Search for the cell housing the specified text and yield its [X, Y] center coordinate. 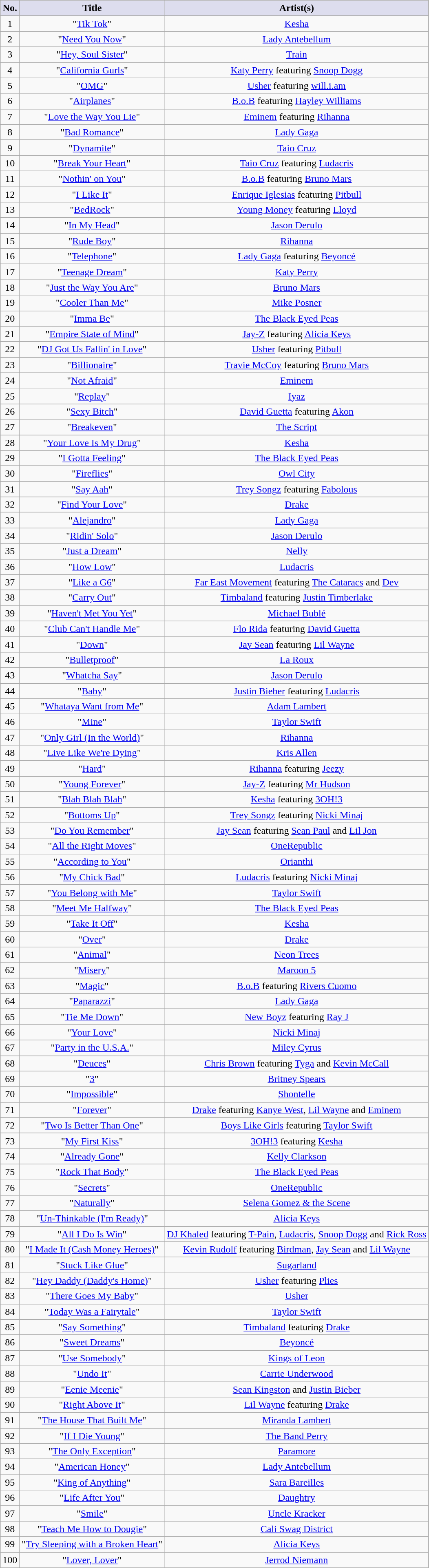
David Guetta featuring Akon [297, 411]
Eminem [297, 380]
"Empire State of Mind" [92, 334]
Justin Bieber featuring Ludacris [297, 691]
Usher [297, 1296]
22 [10, 349]
"Deuces" [92, 1063]
42 [10, 660]
B.o.B featuring Bruno Mars [297, 179]
"Breakeven" [92, 427]
26 [10, 411]
Usher featuring Plies [297, 1281]
Katy Perry featuring Snoop Dogg [297, 70]
"Tik Tok" [92, 24]
"Imma Be" [92, 318]
Jay-Z featuring Mr Hudson [297, 784]
"Stuck Like Glue" [92, 1265]
94 [10, 1467]
Jay Sean featuring Sean Paul and Lil Jon [297, 830]
"Nothin' on You" [92, 179]
64 [10, 1001]
"Take It Off" [92, 923]
"Replay" [92, 396]
Usher featuring will.i.am [297, 86]
Kris Allen [297, 753]
Flo Rida featuring David Guetta [297, 629]
15 [10, 241]
3 [10, 55]
"Undo It" [92, 1374]
60 [10, 939]
95 [10, 1482]
58 [10, 908]
41 [10, 644]
"Your Love" [92, 1032]
Bruno Mars [297, 287]
"The Only Exception" [92, 1451]
1 [10, 24]
32 [10, 505]
"Whataya Want from Me" [92, 707]
20 [10, 318]
61 [10, 955]
"Whatcha Say" [92, 675]
Orianthi [297, 861]
"Your Love Is My Drug" [92, 442]
65 [10, 1017]
70 [10, 1094]
Selena Gomez & the Scene [297, 1203]
47 [10, 738]
59 [10, 923]
"Animal" [92, 955]
"Magic" [92, 986]
"My First Kiss" [92, 1141]
"Just the Way You Are" [92, 287]
"Sweet Dreams" [92, 1343]
Trey Songz featuring Fabolous [297, 489]
63 [10, 986]
"I Made It (Cash Money Heroes)" [92, 1250]
83 [10, 1296]
"My Chick Bad" [92, 877]
99 [10, 1544]
Chris Brown featuring Tyga and Kevin McCall [297, 1063]
"Live Like We're Dying" [92, 753]
"Need You Now" [92, 39]
75 [10, 1172]
Boys Like Girls featuring Taylor Swift [297, 1125]
27 [10, 427]
21 [10, 334]
"Like a G6" [92, 582]
Adam Lambert [297, 707]
7 [10, 117]
"Club Can't Handle Me" [92, 629]
"Down" [92, 644]
Miranda Lambert [297, 1420]
"I Like It" [92, 194]
Rihanna featuring Jeezy [297, 769]
44 [10, 691]
Jerrod Niemann [297, 1560]
Trey Songz featuring Nicki Minaj [297, 815]
43 [10, 675]
"The House That Built Me" [92, 1420]
92 [10, 1435]
100 [10, 1560]
"Rock That Body" [92, 1172]
72 [10, 1125]
"OMG" [92, 86]
"How Low" [92, 567]
77 [10, 1203]
62 [10, 970]
3OH!3 featuring Kesha [297, 1141]
Travie McCoy featuring Bruno Mars [297, 365]
"Today Was a Fairytale" [92, 1312]
"Baby" [92, 691]
12 [10, 194]
Usher featuring Pitbull [297, 349]
69 [10, 1079]
Lil Wayne featuring Drake [297, 1405]
Miley Cyrus [297, 1048]
Timbaland featuring Drake [297, 1327]
18 [10, 287]
"Two Is Better Than One" [92, 1125]
Sara Bareilles [297, 1482]
"Mine" [92, 722]
38 [10, 598]
"3" [92, 1079]
33 [10, 520]
85 [10, 1327]
80 [10, 1250]
Daughtry [297, 1498]
17 [10, 272]
"Paparazzi" [92, 1001]
B.o.B featuring Hayley Williams [297, 101]
Taio Cruz [297, 148]
6 [10, 101]
Cali Swag District [297, 1529]
The Script [297, 427]
Sean Kingston and Justin Bieber [297, 1389]
"Sexy Bitch" [92, 411]
Train [297, 55]
88 [10, 1374]
"Impossible" [92, 1094]
13 [10, 210]
8 [10, 132]
Ludacris [297, 567]
"BedRock" [92, 210]
Young Money featuring Lloyd [297, 210]
"Break Your Heart" [92, 163]
54 [10, 846]
93 [10, 1451]
"Bulletproof" [92, 660]
90 [10, 1405]
81 [10, 1265]
"Forever" [92, 1110]
"Already Gone" [92, 1156]
"Do You Remember" [92, 830]
"Hard" [92, 769]
74 [10, 1156]
"Lover, Lover" [92, 1560]
"Haven't Met You Yet" [92, 613]
Maroon 5 [297, 970]
Mike Posner [297, 303]
No. [10, 8]
Kings of Leon [297, 1358]
"Teenage Dream" [92, 272]
98 [10, 1529]
"Fireflies" [92, 474]
78 [10, 1219]
"Telephone" [92, 256]
"Say Aah" [92, 489]
"According to You" [92, 861]
"Hey Daddy (Daddy's Home)" [92, 1281]
30 [10, 474]
10 [10, 163]
"You Belong with Me" [92, 892]
New Boyz featuring Ray J [297, 1017]
Kelly Clarkson [297, 1156]
"Try Sleeping with a Broken Heart" [92, 1544]
49 [10, 769]
Katy Perry [297, 272]
Lady Gaga featuring Beyoncé [297, 256]
"Airplanes" [92, 101]
Uncle Kracker [297, 1513]
"There Goes My Baby" [92, 1296]
86 [10, 1343]
The Band Perry [297, 1435]
52 [10, 815]
"Bad Romance" [92, 132]
67 [10, 1048]
"Teach Me How to Dougie" [92, 1529]
"King of Anything" [92, 1482]
"Use Somebody" [92, 1358]
66 [10, 1032]
34 [10, 536]
Drake featuring Kanye West, Lil Wayne and Eminem [297, 1110]
53 [10, 830]
"All I Do Is Win" [92, 1234]
"Not Afraid" [92, 380]
Neon Trees [297, 955]
Owl City [297, 474]
71 [10, 1110]
25 [10, 396]
68 [10, 1063]
"Say Something" [92, 1327]
2 [10, 39]
9 [10, 148]
46 [10, 722]
"If I Die Young" [92, 1435]
"Find Your Love" [92, 505]
Kesha featuring 3OH!3 [297, 799]
Far East Movement featuring The Cataracs and Dev [297, 582]
Jay-Z featuring Alicia Keys [297, 334]
45 [10, 707]
40 [10, 629]
55 [10, 861]
"Hey, Soul Sister" [92, 55]
56 [10, 877]
La Roux [297, 660]
"Over" [92, 939]
48 [10, 753]
"Carry Out" [92, 598]
"In My Head" [92, 225]
"Ridin' Solo" [92, 536]
"Billionaire" [92, 365]
Britney Spears [297, 1079]
Beyoncé [297, 1343]
"Just a Dream" [92, 551]
"Life After You" [92, 1498]
23 [10, 365]
82 [10, 1281]
51 [10, 799]
91 [10, 1420]
79 [10, 1234]
97 [10, 1513]
"Bottoms Up" [92, 815]
Nicki Minaj [297, 1032]
"Un-Thinkable (I'm Ready)" [92, 1219]
5 [10, 86]
Enrique Iglesias featuring Pitbull [297, 194]
87 [10, 1358]
B.o.B featuring Rivers Cuomo [297, 986]
"Naturally" [92, 1203]
"Alejandro" [92, 520]
"Meet Me Halfway" [92, 908]
96 [10, 1498]
Nelly [297, 551]
24 [10, 380]
73 [10, 1141]
"Young Forever" [92, 784]
"Party in the U.S.A." [92, 1048]
Jay Sean featuring Lil Wayne [297, 644]
Title [92, 8]
Michael Bublé [297, 613]
"Secrets" [92, 1188]
"Misery" [92, 970]
Sugarland [297, 1265]
DJ Khaled featuring T-Pain, Ludacris, Snoop Dogg and Rick Ross [297, 1234]
"Dynamite" [92, 148]
Paramore [297, 1451]
39 [10, 613]
"Tie Me Down" [92, 1017]
37 [10, 582]
"Smile" [92, 1513]
"American Honey" [92, 1467]
28 [10, 442]
Shontelle [297, 1094]
29 [10, 458]
50 [10, 784]
"Love the Way You Lie" [92, 117]
Eminem featuring Rihanna [297, 117]
Kevin Rudolf featuring Birdman, Jay Sean and Lil Wayne [297, 1250]
11 [10, 179]
57 [10, 892]
89 [10, 1389]
"Only Girl (In the World)" [92, 738]
Iyaz [297, 396]
"DJ Got Us Fallin' in Love" [92, 349]
Taio Cruz featuring Ludacris [297, 163]
84 [10, 1312]
Artist(s) [297, 8]
19 [10, 303]
Timbaland featuring Justin Timberlake [297, 598]
16 [10, 256]
4 [10, 70]
"Eenie Meenie" [92, 1389]
31 [10, 489]
Carrie Underwood [297, 1374]
"I Gotta Feeling" [92, 458]
"Blah Blah Blah" [92, 799]
35 [10, 551]
Ludacris featuring Nicki Minaj [297, 877]
"Cooler Than Me" [92, 303]
"California Gurls" [92, 70]
"Right Above It" [92, 1405]
"Rude Boy" [92, 241]
14 [10, 225]
"All the Right Moves" [92, 846]
76 [10, 1188]
36 [10, 567]
